Pinpoint the cell where the given text exists, returning its (x, y) midpoint coordinate. 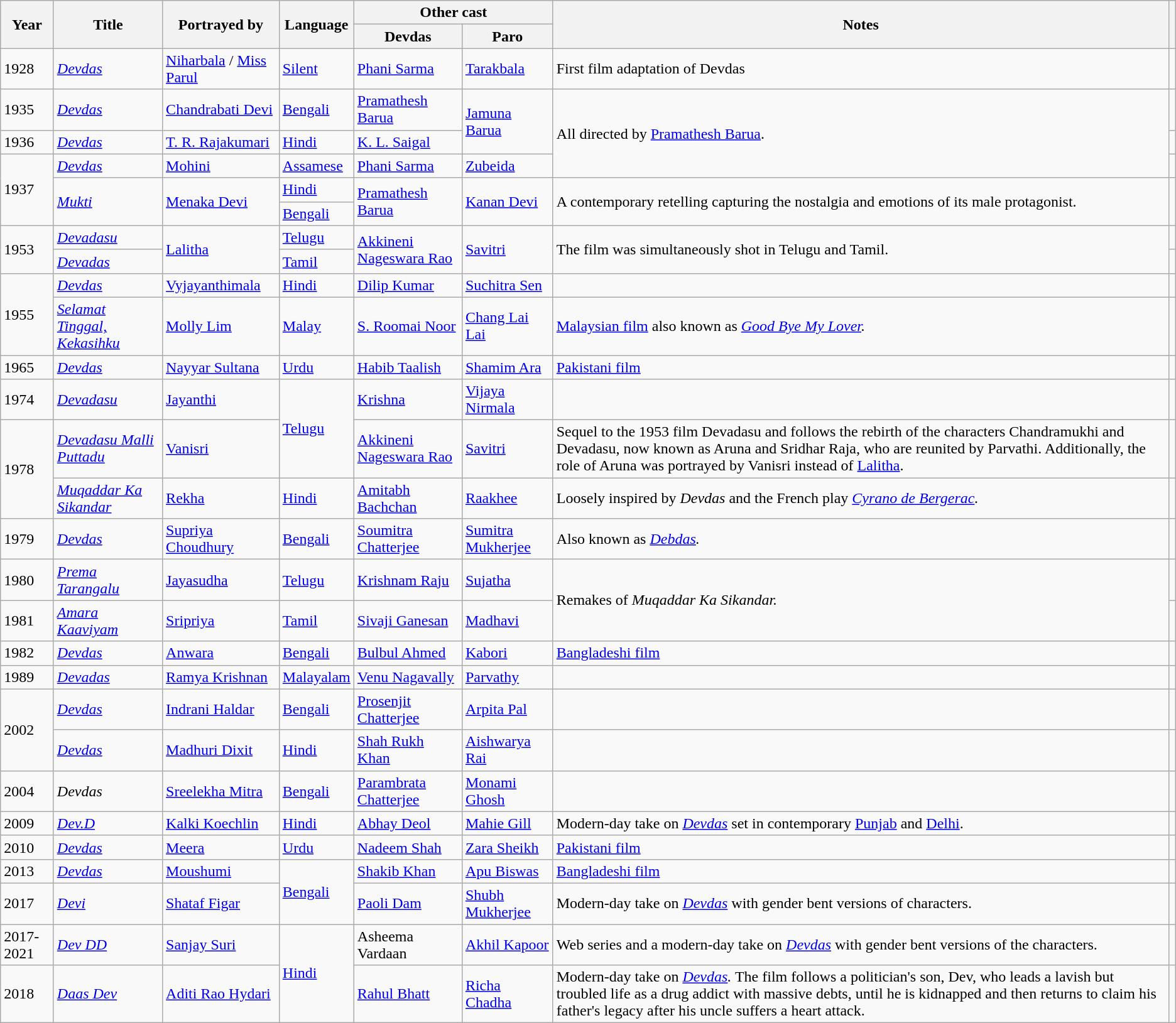
Jayanthi (221, 399)
Chandrabati Devi (221, 109)
Web series and a modern-day take on Devdas with gender bent versions of the characters. (861, 945)
Modern-day take on Devdas set in contemporary Punjab and Delhi. (861, 823)
Vyjayanthimala (221, 285)
T. R. Rajakumari (221, 142)
Aditi Rao Hydari (221, 994)
1989 (28, 677)
Shah Rukh Khan (408, 750)
1965 (28, 367)
2017 (28, 903)
Rekha (221, 499)
Sripriya (221, 620)
Kalki Koechlin (221, 823)
Suchitra Sen (508, 285)
2010 (28, 847)
Loosely inspired by Devdas and the French play Cyrano de Bergerac. (861, 499)
Madhavi (508, 620)
Malayalam (317, 677)
1979 (28, 539)
Remakes of Muqaddar Ka Sikandar. (861, 600)
Malay (317, 326)
Sumitra Mukherjee (508, 539)
Assamese (317, 166)
Amitabh Bachchan (408, 499)
Modern-day take on Devdas with gender bent versions of characters. (861, 903)
1981 (28, 620)
Shubh Mukherjee (508, 903)
Shakib Khan (408, 871)
2004 (28, 791)
Dilip Kumar (408, 285)
The film was simultaneously shot in Telugu and Tamil. (861, 249)
Jayasudha (221, 580)
Daas Dev (108, 994)
2002 (28, 730)
Parambrata Chatterjee (408, 791)
Madhuri Dixit (221, 750)
Raakhee (508, 499)
Title (108, 24)
Zubeida (508, 166)
1953 (28, 249)
A contemporary retelling capturing the nostalgia and emotions of its male protagonist. (861, 202)
Supriya Choudhury (221, 539)
Jamuna Barua (508, 122)
2018 (28, 994)
2009 (28, 823)
Menaka Devi (221, 202)
Dev DD (108, 945)
Lalitha (221, 249)
Nayyar Sultana (221, 367)
Niharbala / Miss Parul (221, 69)
Nadeem Shah (408, 847)
Monami Ghosh (508, 791)
1978 (28, 470)
Vijaya Nirmala (508, 399)
Habib Taalish (408, 367)
Mukti (108, 202)
Silent (317, 69)
Devi (108, 903)
Prema Tarangalu (108, 580)
Indrani Haldar (221, 710)
Muqaddar Ka Sikandar (108, 499)
Chang Lai Lai (508, 326)
Sanjay Suri (221, 945)
Year (28, 24)
Sreelekha Mitra (221, 791)
Krishnam Raju (408, 580)
Aishwarya Rai (508, 750)
Soumitra Chatterjee (408, 539)
Also known as Debdas. (861, 539)
Paro (508, 36)
First film adaptation of Devdas (861, 69)
Tarakbala (508, 69)
Sujatha (508, 580)
Richa Chadha (508, 994)
Sivaji Ganesan (408, 620)
Asheema Vardaan (408, 945)
Akhil Kapoor (508, 945)
Ramya Krishnan (221, 677)
Krishna (408, 399)
Malaysian film also known as Good Bye My Lover. (861, 326)
Paoli Dam (408, 903)
Molly Lim (221, 326)
Shataf Figar (221, 903)
1982 (28, 653)
Shamim Ara (508, 367)
Anwara (221, 653)
Vanisri (221, 449)
S. Roomai Noor (408, 326)
Prosenjit Chatterjee (408, 710)
2013 (28, 871)
1937 (28, 190)
Bulbul Ahmed (408, 653)
Dev.D (108, 823)
Language (317, 24)
Kanan Devi (508, 202)
Venu Nagavally (408, 677)
Selamat Tinggal, Kekasihku (108, 326)
Mahie Gill (508, 823)
Abhay Deol (408, 823)
2017-2021 (28, 945)
Arpita Pal (508, 710)
1936 (28, 142)
Mohini (221, 166)
Other cast (454, 13)
1974 (28, 399)
1935 (28, 109)
Portrayed by (221, 24)
Notes (861, 24)
1928 (28, 69)
Moushumi (221, 871)
Meera (221, 847)
Apu Biswas (508, 871)
K. L. Saigal (408, 142)
Zara Sheikh (508, 847)
All directed by Pramathesh Barua. (861, 133)
Kabori (508, 653)
Amara Kaaviyam (108, 620)
1955 (28, 314)
1980 (28, 580)
Parvathy (508, 677)
Devadasu Malli Puttadu (108, 449)
Rahul Bhatt (408, 994)
